Return the [X, Y] coordinate for the center point of the cell that contains the specified text.  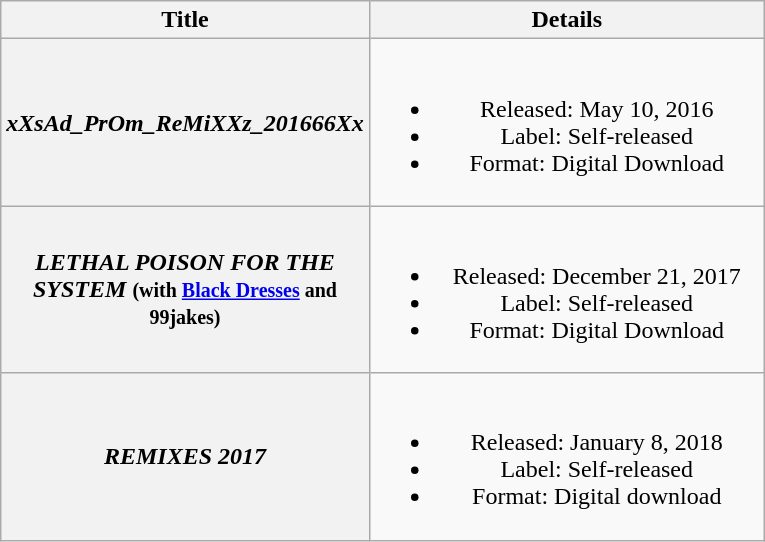
xXsAd_PrOm_ReMiXXz_201666Xx [185, 122]
Released: January 8, 2018Label: Self-releasedFormat: Digital download [566, 456]
Released: May 10, 2016Label: Self-releasedFormat: Digital Download [566, 122]
LETHAL POISON FOR THE SYSTEM (with Black Dresses and 99jakes) [185, 290]
Title [185, 20]
Details [566, 20]
Released: December 21, 2017Label: Self-releasedFormat: Digital Download [566, 290]
REMIXES 2017 [185, 456]
